Pinpoint the cell where the given text exists, returning its [x, y] midpoint coordinate. 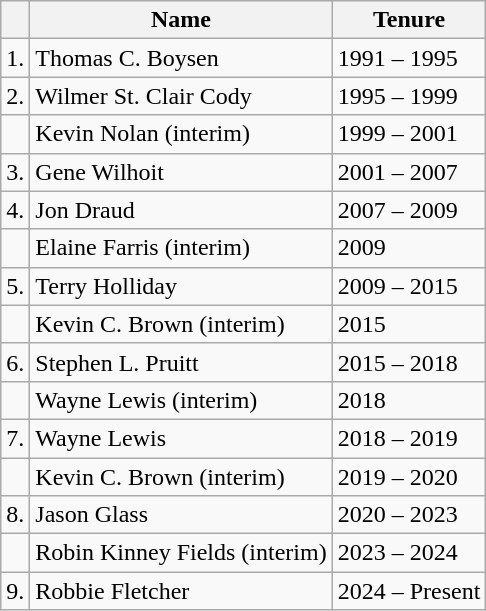
Stephen L. Pruitt [181, 362]
Jon Draud [181, 210]
2023 – 2024 [409, 553]
Name [181, 20]
4. [16, 210]
2020 – 2023 [409, 515]
Wayne Lewis (interim) [181, 400]
2018 [409, 400]
2009 – 2015 [409, 286]
2024 – Present [409, 591]
5. [16, 286]
1. [16, 58]
2015 – 2018 [409, 362]
Jason Glass [181, 515]
2007 – 2009 [409, 210]
6. [16, 362]
1999 – 2001 [409, 134]
Wilmer St. Clair Cody [181, 96]
2018 – 2019 [409, 438]
2. [16, 96]
2001 – 2007 [409, 172]
2019 – 2020 [409, 477]
Gene Wilhoit [181, 172]
Wayne Lewis [181, 438]
Elaine Farris (interim) [181, 248]
Robbie Fletcher [181, 591]
Robin Kinney Fields (interim) [181, 553]
Kevin Nolan (interim) [181, 134]
Tenure [409, 20]
2015 [409, 324]
1991 – 1995 [409, 58]
Thomas C. Boysen [181, 58]
8. [16, 515]
3. [16, 172]
9. [16, 591]
2009 [409, 248]
7. [16, 438]
Terry Holliday [181, 286]
1995 – 1999 [409, 96]
